Output the [X, Y] coordinate of the center of the cell containing the given text.  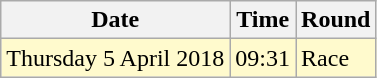
Time [263, 20]
Thursday 5 April 2018 [116, 58]
09:31 [263, 58]
Date [116, 20]
Round [336, 20]
Race [336, 58]
